Find where the given text appears and provide that cell's center as [X, Y] coordinate. 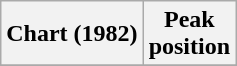
Chart (1982) [72, 34]
Peakposition [189, 34]
